For the text-containing cell, return its midpoint in (x, y) coordinate format. 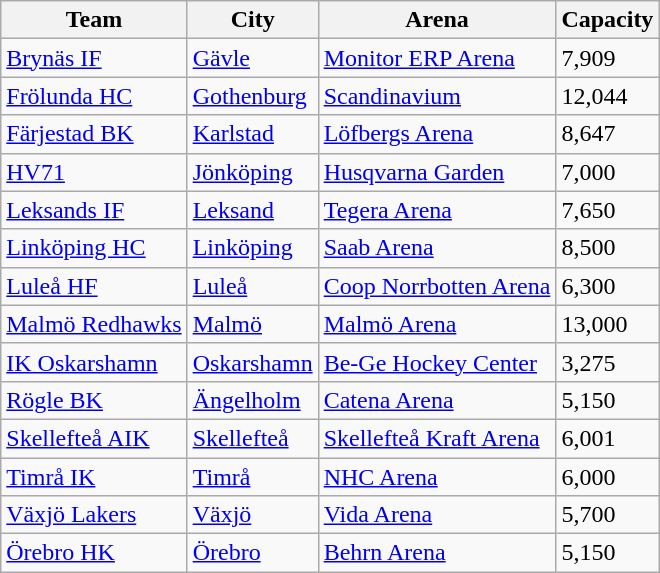
7,000 (608, 172)
Skellefteå Kraft Arena (437, 438)
Be-Ge Hockey Center (437, 362)
3,275 (608, 362)
NHC Arena (437, 477)
Linköping (252, 248)
IK Oskarshamn (94, 362)
HV71 (94, 172)
Malmö Arena (437, 324)
Tegera Arena (437, 210)
Ängelholm (252, 400)
Oskarshamn (252, 362)
7,909 (608, 58)
Skellefteå (252, 438)
Malmö Redhawks (94, 324)
Malmö (252, 324)
8,500 (608, 248)
Behrn Arena (437, 553)
Växjö Lakers (94, 515)
Brynäs IF (94, 58)
Timrå IK (94, 477)
Linköping HC (94, 248)
Timrå (252, 477)
Örebro (252, 553)
Capacity (608, 20)
Färjestad BK (94, 134)
City (252, 20)
Örebro HK (94, 553)
Saab Arena (437, 248)
Leksand (252, 210)
Frölunda HC (94, 96)
6,001 (608, 438)
Växjö (252, 515)
Karlstad (252, 134)
Team (94, 20)
Gothenburg (252, 96)
Löfbergs Arena (437, 134)
8,647 (608, 134)
6,300 (608, 286)
5,700 (608, 515)
Jönköping (252, 172)
Rögle BK (94, 400)
12,044 (608, 96)
Scandinavium (437, 96)
Catena Arena (437, 400)
Luleå HF (94, 286)
Vida Arena (437, 515)
Coop Norrbotten Arena (437, 286)
Husqvarna Garden (437, 172)
Arena (437, 20)
Skellefteå AIK (94, 438)
Gävle (252, 58)
13,000 (608, 324)
Leksands IF (94, 210)
6,000 (608, 477)
Monitor ERP Arena (437, 58)
Luleå (252, 286)
7,650 (608, 210)
